Detect which cell encompasses the target text, then output its [X, Y] center coordinate. 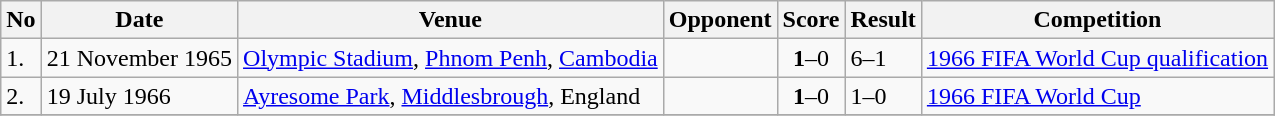
1966 FIFA World Cup [1097, 96]
Competition [1097, 20]
19 July 1966 [139, 96]
Score [811, 20]
1. [21, 58]
2. [21, 96]
1966 FIFA World Cup qualification [1097, 58]
Opponent [720, 20]
Venue [451, 20]
No [21, 20]
Result [883, 20]
Olympic Stadium, Phnom Penh, Cambodia [451, 58]
21 November 1965 [139, 58]
Date [139, 20]
Ayresome Park, Middlesbrough, England [451, 96]
6–1 [883, 58]
